Detect which cell encompasses the target text, then output its (x, y) center coordinate. 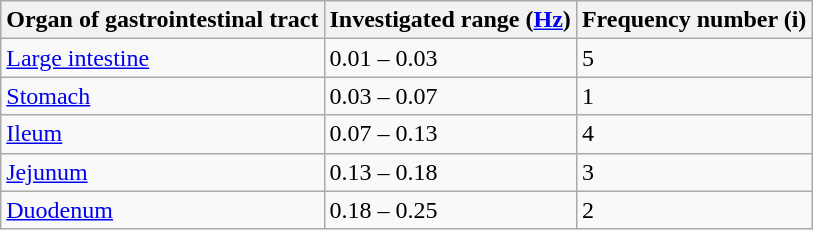
1 (694, 96)
0.03 – 0.07 (450, 96)
Frequency number (i) (694, 20)
Investigated range (Hz) (450, 20)
Stomach (162, 96)
0.01 – 0.03 (450, 58)
4 (694, 134)
Organ of gastrointestinal tract (162, 20)
0.13 – 0.18 (450, 172)
0.07 – 0.13 (450, 134)
Duodenum (162, 210)
Ileum (162, 134)
Large intestine (162, 58)
5 (694, 58)
2 (694, 210)
Jejunum (162, 172)
3 (694, 172)
0.18 – 0.25 (450, 210)
